Find where the given text appears and provide that cell's center as [X, Y] coordinate. 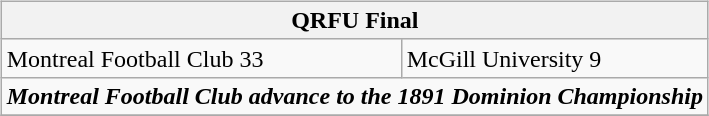
QRFU Final [354, 20]
McGill University 9 [554, 58]
Montreal Football Club advance to the 1891 Dominion Championship [354, 96]
Montreal Football Club 33 [201, 58]
